From the cell containing the given text, extract its center point as (X, Y) coordinate. 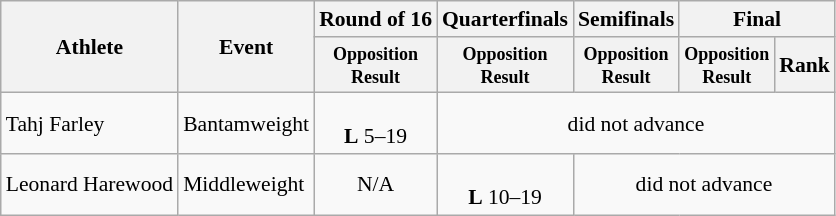
Athlete (90, 47)
Round of 16 (376, 19)
L 10–19 (505, 184)
Bantamweight (246, 124)
Tahj Farley (90, 124)
Final (757, 19)
L 5–19 (376, 124)
Event (246, 47)
Rank (804, 65)
Semifinals (626, 19)
Quarterfinals (505, 19)
Leonard Harewood (90, 184)
Middleweight (246, 184)
N/A (376, 184)
